Capture the cell that displays the provided text and extract its [x, y] central coordinate. 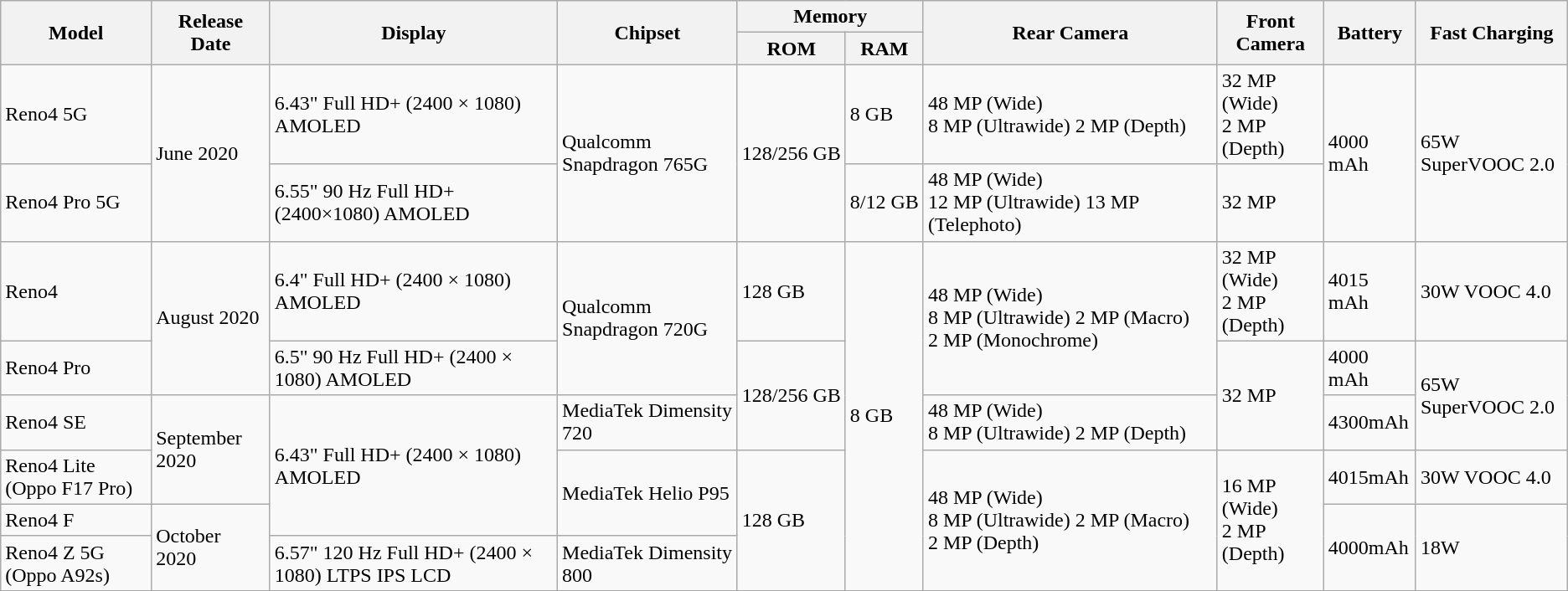
4015mAh [1369, 477]
8/12 GB [885, 203]
RAM [885, 49]
Reno4 F [76, 520]
4015 mAh [1369, 291]
Reno4 Pro [76, 368]
4000mAh [1369, 547]
48 MP (Wide)8 MP (Ultrawide) 2 MP (Macro) 2 MP (Depth) [1070, 520]
6.55" 90 Hz Full HD+ (2400×1080) AMOLED [414, 203]
Fast Charging [1491, 33]
ROM [791, 49]
MediaTek Dimensity 720 [648, 422]
Display [414, 33]
6.57" 120 Hz Full HD+ (2400 × 1080) LTPS IPS LCD [414, 563]
18W [1491, 547]
October 2020 [211, 547]
4300mAh [1369, 422]
Battery [1369, 33]
Front Camera [1270, 33]
6.4" Full HD+ (2400 × 1080) AMOLED [414, 291]
48 MP (Wide)12 MP (Ultrawide) 13 MP (Telephoto) [1070, 203]
6.5" 90 Hz Full HD+ (2400 × 1080) AMOLED [414, 368]
48 MP (Wide)8 MP (Ultrawide) 2 MP (Macro) 2 MP (Monochrome) [1070, 318]
MediaTek Helio P95 [648, 492]
Memory [830, 17]
Chipset [648, 33]
Reno4 Pro 5G [76, 203]
Model [76, 33]
September 2020 [211, 450]
August 2020 [211, 318]
16 MP (Wide)2 MP (Depth) [1270, 520]
June 2020 [211, 152]
Reno4 Z 5G (Oppo A92s) [76, 563]
Reno4 5G [76, 114]
Reno4 [76, 291]
Reno4 Lite (Oppo F17 Pro) [76, 477]
Reno4 SE [76, 422]
Qualcomm Snapdragon 720G [648, 318]
MediaTek Dimensity 800 [648, 563]
Qualcomm Snapdragon 765G [648, 152]
Release Date [211, 33]
Rear Camera [1070, 33]
